Return [X, Y] of the center of cell containing provided text 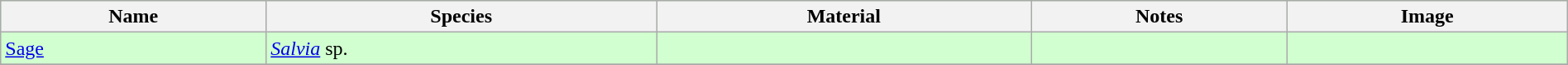
Species [461, 17]
Sage [134, 48]
Name [134, 17]
Material [844, 17]
Image [1427, 17]
Salvia sp. [461, 48]
Notes [1159, 17]
